For the text-containing cell, return its midpoint in (X, Y) coordinate format. 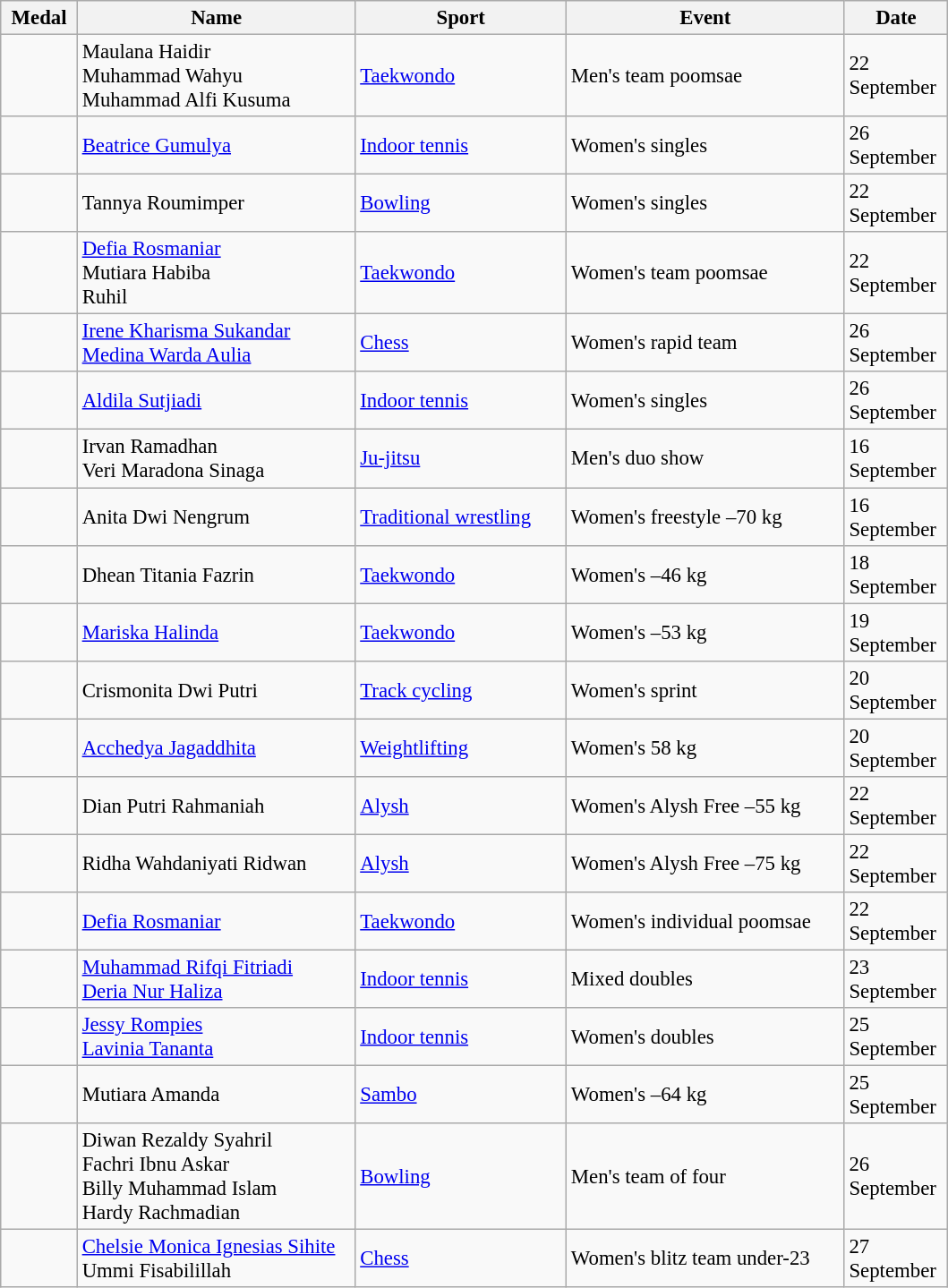
Crismonita Dwi Putri (217, 689)
Women's –53 kg (705, 632)
Women's individual poomsae (705, 922)
Women's –46 kg (705, 575)
Ju-jitsu (461, 458)
Ridha Wahdaniyati Ridwan (217, 863)
27 September (896, 1258)
Defia RosmaniarMutiara HabibaRuhil (217, 273)
Medal (39, 18)
Women's blitz team under-23 (705, 1258)
Traditional wrestling (461, 517)
Sport (461, 18)
Beatrice Gumulya (217, 145)
18 September (896, 575)
Muhammad Rifqi Fitriadi Deria Nur Haliza (217, 979)
Mutiara Amanda (217, 1096)
Diwan Rezaldy Syahril Fachri Ibnu Askar Billy Muhammad Islam Hardy Rachmadian (217, 1176)
19 September (896, 632)
Men's duo show (705, 458)
Track cycling (461, 689)
Anita Dwi Nengrum (217, 517)
Tannya Roumimper (217, 204)
Women's rapid team (705, 344)
Women's –64 kg (705, 1096)
Name (217, 18)
Chelsie Monica Ignesias Sihite Ummi Fisabilillah (217, 1258)
Women's sprint (705, 689)
Women's 58 kg (705, 748)
Irene Kharisma Sukandar Medina Warda Aulia (217, 344)
Women's freestyle –70 kg (705, 517)
Weightlifting (461, 748)
Sambo (461, 1096)
Men's team poomsae (705, 76)
Men's team of four (705, 1176)
Women's team poomsae (705, 273)
Defia Rosmaniar (217, 922)
Dian Putri Rahmaniah (217, 806)
Aldila Sutjiadi (217, 401)
Dhean Titania Fazrin (217, 575)
Event (705, 18)
Irvan RamadhanVeri Maradona Sinaga (217, 458)
Mixed doubles (705, 979)
Maulana HaidirMuhammad WahyuMuhammad Alfi Kusuma (217, 76)
23 September (896, 979)
Women's Alysh Free –55 kg (705, 806)
Mariska Halinda (217, 632)
Date (896, 18)
Women's Alysh Free –75 kg (705, 863)
Acchedya Jagaddhita (217, 748)
Women's doubles (705, 1036)
Jessy RompiesLavinia Tananta (217, 1036)
